Return the (x, y) coordinate for the center point of the cell that contains the specified text.  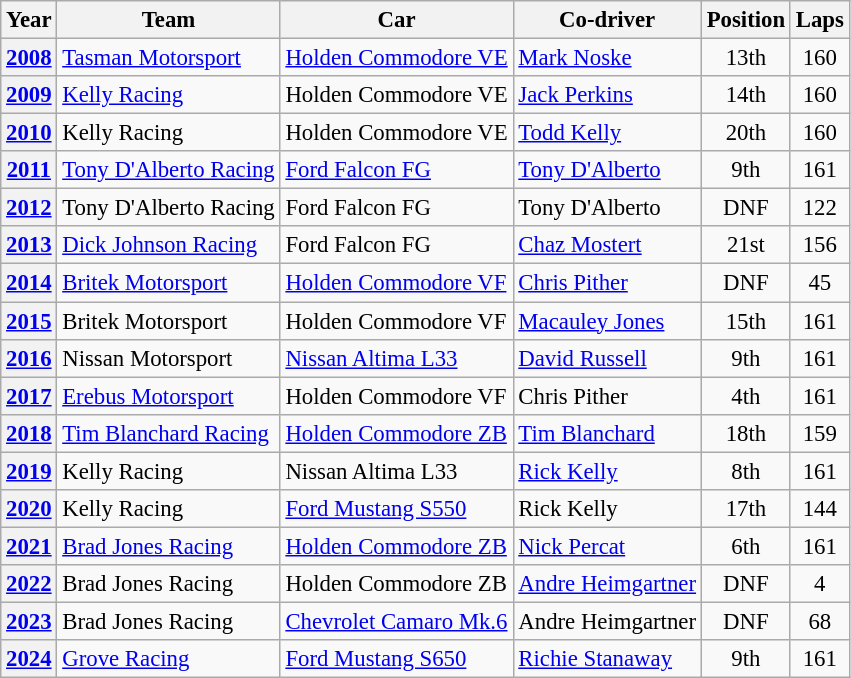
13th (746, 58)
14th (746, 95)
2014 (29, 283)
Richie Stanaway (607, 659)
Ford Mustang S550 (396, 509)
David Russell (607, 358)
4th (746, 396)
2021 (29, 546)
2024 (29, 659)
2016 (29, 358)
Jack Perkins (607, 95)
Co-driver (607, 20)
2018 (29, 433)
Tim Blanchard (607, 433)
45 (820, 283)
Chevrolet Camaro Mk.6 (396, 621)
Nick Percat (607, 546)
2023 (29, 621)
Macauley Jones (607, 321)
122 (820, 208)
2019 (29, 471)
Laps (820, 20)
2010 (29, 133)
Tasman Motorsport (168, 58)
2011 (29, 170)
Mark Noske (607, 58)
2013 (29, 245)
Car (396, 20)
Position (746, 20)
Ford Mustang S650 (396, 659)
Year (29, 20)
Chaz Mostert (607, 245)
15th (746, 321)
18th (746, 433)
Todd Kelly (607, 133)
68 (820, 621)
Grove Racing (168, 659)
2008 (29, 58)
Erebus Motorsport (168, 396)
Tim Blanchard Racing (168, 433)
2015 (29, 321)
Team (168, 20)
144 (820, 509)
159 (820, 433)
2020 (29, 509)
4 (820, 584)
21st (746, 245)
Nissan Motorsport (168, 358)
2012 (29, 208)
6th (746, 546)
2022 (29, 584)
20th (746, 133)
8th (746, 471)
2009 (29, 95)
156 (820, 245)
2017 (29, 396)
17th (746, 509)
Dick Johnson Racing (168, 245)
